Find where the given text appears and provide that cell's center as (x, y) coordinate. 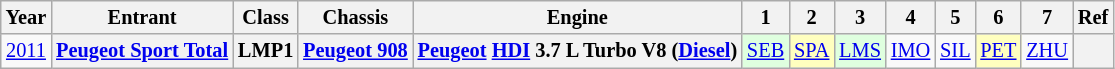
7 (1047, 17)
5 (955, 17)
2011 (26, 51)
Peugeot 908 (355, 51)
Engine (578, 17)
Ref (1093, 17)
Year (26, 17)
LMP1 (266, 51)
SPA (812, 51)
SIL (955, 51)
2 (812, 17)
Chassis (355, 17)
3 (860, 17)
Entrant (142, 17)
ZHU (1047, 51)
PET (998, 51)
Peugeot HDI 3.7 L Turbo V8 (Diesel) (578, 51)
6 (998, 17)
Peugeot Sport Total (142, 51)
Class (266, 17)
4 (910, 17)
IMO (910, 51)
SEB (766, 51)
1 (766, 17)
LMS (860, 51)
